Pinpoint the cell where the given text exists, returning its [X, Y] midpoint coordinate. 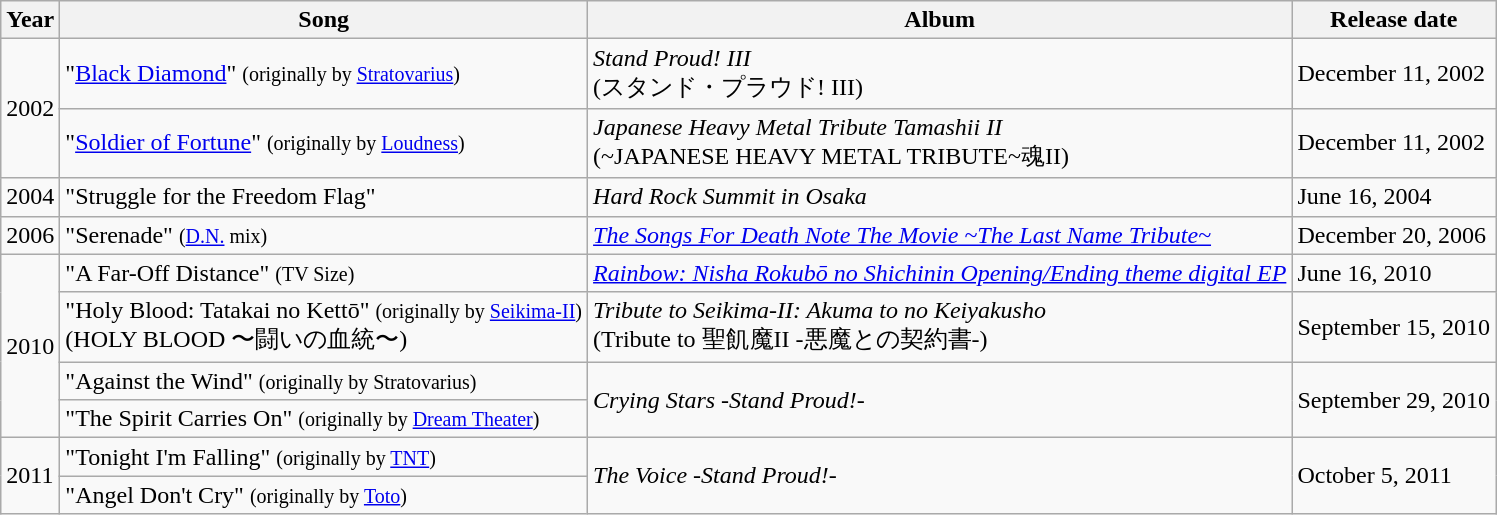
The Voice -Stand Proud!- [940, 476]
"Serenade" (D.N. mix) [324, 235]
2010 [30, 346]
June 16, 2004 [1394, 197]
Album [940, 20]
Japanese Heavy Metal Tribute Tamashii II(~JAPANESE HEAVY METAL TRIBUTE~魂II) [940, 143]
"Black Diamond" (originally by Stratovarius) [324, 74]
Hard Rock Summit in Osaka [940, 197]
"Tonight I'm Falling" (originally by TNT) [324, 457]
September 29, 2010 [1394, 400]
Crying Stars -Stand Proud!- [940, 400]
Release date [1394, 20]
Rainbow: Nisha Rokubō no Shichinin Opening/Ending theme digital EP [940, 273]
2011 [30, 476]
"Struggle for the Freedom Flag" [324, 197]
"Soldier of Fortune" (originally by Loudness) [324, 143]
"Against the Wind" (originally by Stratovarius) [324, 381]
Stand Proud! III(スタンド・プラウド! III) [940, 74]
2006 [30, 235]
The Songs For Death Note The Movie ~The Last Name Tribute~ [940, 235]
June 16, 2010 [1394, 273]
"A Far-Off Distance" (TV Size) [324, 273]
Song [324, 20]
October 5, 2011 [1394, 476]
Tribute to Seikima-II: Akuma to no Keiyakusho(Tribute to 聖飢魔II -悪魔との契約書-) [940, 327]
December 20, 2006 [1394, 235]
September 15, 2010 [1394, 327]
"Angel Don't Cry" (originally by Toto) [324, 495]
2004 [30, 197]
"The Spirit Carries On" (originally by Dream Theater) [324, 419]
2002 [30, 108]
"Holy Blood: Tatakai no Kettō" (originally by Seikima-II)(HOLY BLOOD 〜闘いの血統〜) [324, 327]
Year [30, 20]
